Return the [X, Y] coordinate for the center point of the cell that contains the specified text.  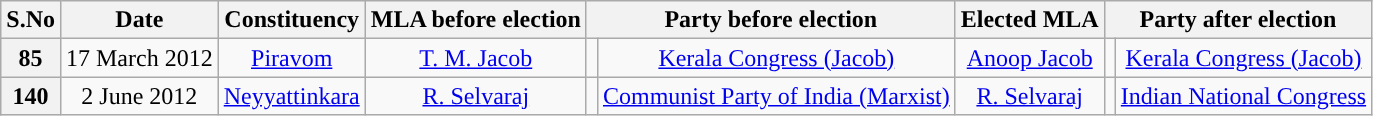
85 [31, 58]
Party after election [1238, 20]
Neyyattinkara [292, 96]
Communist Party of India (Marxist) [776, 96]
17 March 2012 [139, 58]
Constituency [292, 20]
2 June 2012 [139, 96]
Piravom [292, 58]
Anoop Jacob [1030, 58]
Elected MLA [1030, 20]
MLA before election [476, 20]
S.No [31, 20]
Indian National Congress [1243, 96]
Party before election [770, 20]
140 [31, 96]
T. M. Jacob [476, 58]
Date [139, 20]
